Return (x, y) of the center of cell containing provided text 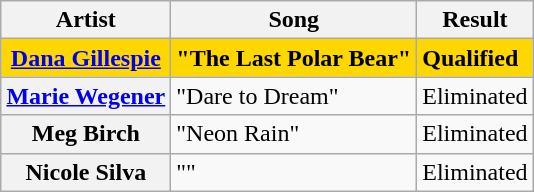
Nicole Silva (86, 172)
"" (294, 172)
"Neon Rain" (294, 134)
Meg Birch (86, 134)
Artist (86, 20)
"Dare to Dream" (294, 96)
Marie Wegener (86, 96)
Result (475, 20)
Qualified (475, 58)
Song (294, 20)
"The Last Polar Bear" (294, 58)
Dana Gillespie (86, 58)
